Pinpoint the cell where the given text exists, returning its [X, Y] midpoint coordinate. 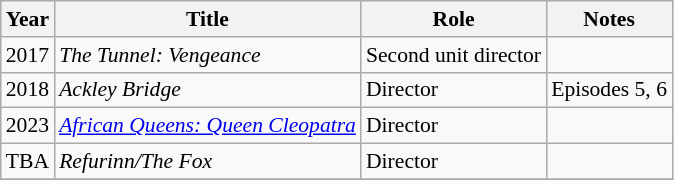
2018 [28, 90]
TBA [28, 162]
African Queens: Queen Cleopatra [208, 126]
Year [28, 19]
Refurinn/The Fox [208, 162]
Title [208, 19]
Ackley Bridge [208, 90]
Notes [609, 19]
2023 [28, 126]
Second unit director [454, 55]
The Tunnel: Vengeance [208, 55]
Role [454, 19]
Episodes 5, 6 [609, 90]
2017 [28, 55]
